Return [X, Y] of the center of cell containing provided text 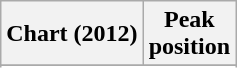
Chart (2012) [72, 34]
Peakposition [189, 34]
